Search for the cell housing the specified text and yield its [x, y] center coordinate. 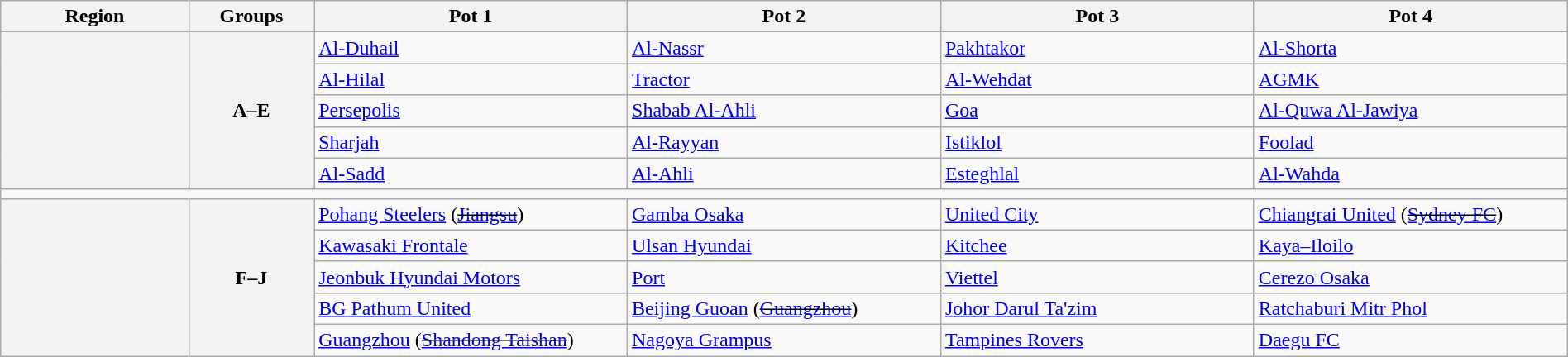
Guangzhou (Shandong Taishan) [471, 340]
Al-Wahda [1411, 174]
Shabab Al-Ahli [784, 111]
F–J [251, 277]
Pakhtakor [1097, 48]
Pohang Steelers (Jiangsu) [471, 214]
Gamba Osaka [784, 214]
Al-Wehdat [1097, 79]
Sharjah [471, 142]
Esteghlal [1097, 174]
Ratchaburi Mitr Phol [1411, 308]
Persepolis [471, 111]
Pot 4 [1411, 17]
Al-Rayyan [784, 142]
Kitchee [1097, 245]
Beijing Guoan (Guangzhou) [784, 308]
Viettel [1097, 277]
Groups [251, 17]
Al-Hilal [471, 79]
Al-Ahli [784, 174]
Foolad [1411, 142]
Pot 2 [784, 17]
Nagoya Grampus [784, 340]
Tampines Rovers [1097, 340]
Johor Darul Ta'zim [1097, 308]
Port [784, 277]
Pot 3 [1097, 17]
Region [94, 17]
Goa [1097, 111]
AGMK [1411, 79]
Daegu FC [1411, 340]
Cerezo Osaka [1411, 277]
Pot 1 [471, 17]
Al-Duhail [471, 48]
Tractor [784, 79]
Kaya–Iloilo [1411, 245]
Al-Sadd [471, 174]
Al-Quwa Al-Jawiya [1411, 111]
Ulsan Hyundai [784, 245]
Kawasaki Frontale [471, 245]
A–E [251, 111]
Jeonbuk Hyundai Motors [471, 277]
Istiklol [1097, 142]
Al-Shorta [1411, 48]
United City [1097, 214]
Chiangrai United (Sydney FC) [1411, 214]
BG Pathum United [471, 308]
Al-Nassr [784, 48]
